Return the (X, Y) coordinate for the center point of the cell that contains the specified text.  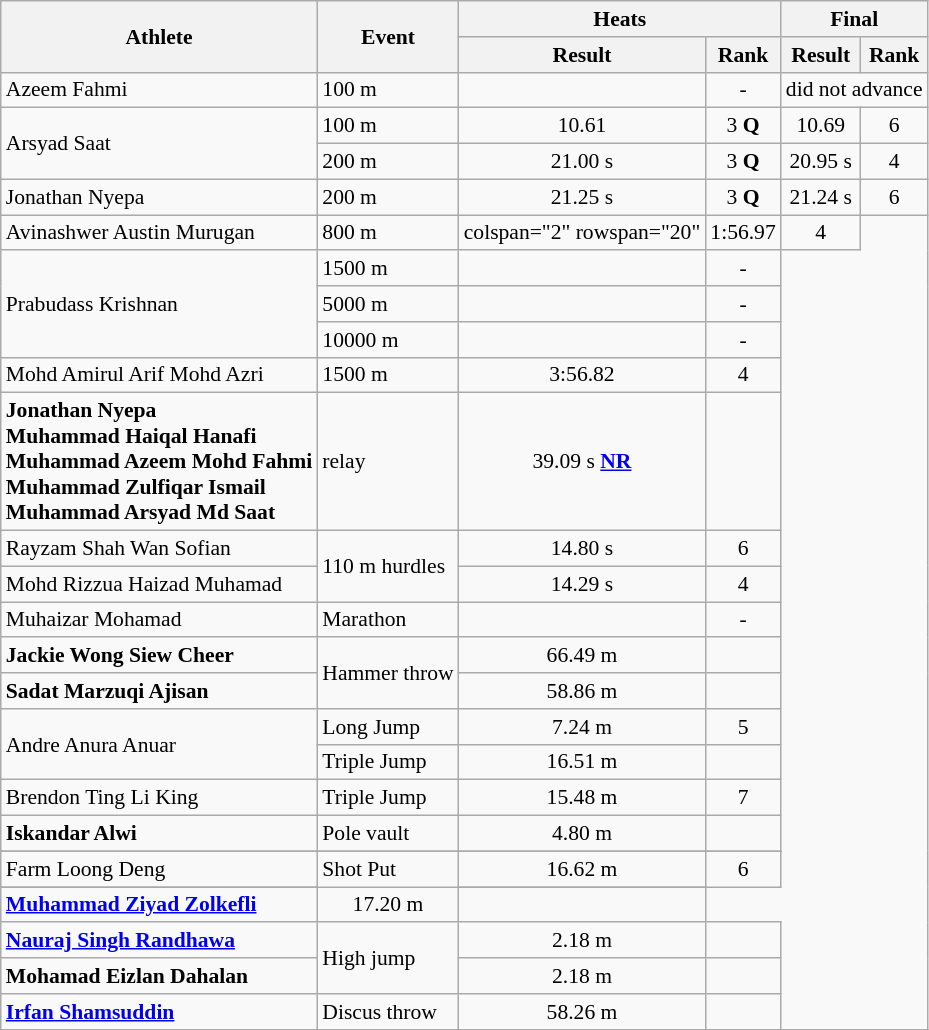
relay (388, 462)
4.80 m (582, 834)
1:56.97 (742, 233)
5 (742, 727)
39.09 s NR (582, 462)
Mohd Rizzua Haizad Muhamad (160, 584)
14.80 s (582, 549)
Sadat Marzuqi Ajisan (160, 691)
Mohd Amirul Arif Mohd Azri (160, 375)
58.26 m (582, 1012)
7.24 m (582, 727)
Long Jump (388, 727)
colspan="2" rowspan="20" (582, 233)
Marathon (388, 620)
Heats (620, 19)
7 (742, 798)
16.51 m (582, 762)
3:56.82 (582, 375)
21.25 s (582, 197)
Azeem Fahmi (160, 90)
110 m hurdles (388, 566)
17.20 m (388, 905)
Irfan Shamsuddin (160, 1012)
Andre Anura Anuar (160, 744)
Brendon Ting Li King (160, 798)
did not advance (854, 90)
Jackie Wong Siew Cheer (160, 656)
Prabudass Krishnan (160, 304)
Pole vault (388, 834)
10.61 (582, 126)
Arsyad Saat (160, 144)
Avinashwer Austin Murugan (160, 233)
66.49 m (582, 656)
Discus throw (388, 1012)
Nauraj Singh Randhawa (160, 941)
Shot Put (388, 869)
14.29 s (582, 584)
20.95 s (821, 162)
Rayzam Shah Wan Sofian (160, 549)
15.48 m (582, 798)
Muhaizar Mohamad (160, 620)
16.62 m (582, 869)
Hammer throw (388, 674)
Athlete (160, 36)
5000 m (388, 304)
Farm Loong Deng (160, 869)
10000 m (388, 340)
Muhammad Ziyad Zolkefli (160, 905)
Iskandar Alwi (160, 834)
800 m (388, 233)
58.86 m (582, 691)
Event (388, 36)
Final (854, 19)
10.69 (821, 126)
Mohamad Eizlan Dahalan (160, 976)
21.24 s (821, 197)
Jonathan NyepaMuhammad Haiqal HanafiMuhammad Azeem Mohd FahmiMuhammad Zulfiqar IsmailMuhammad Arsyad Md Saat (160, 462)
High jump (388, 958)
21.00 s (582, 162)
Jonathan Nyepa (160, 197)
